Search for the cell housing the specified text and yield its [X, Y] center coordinate. 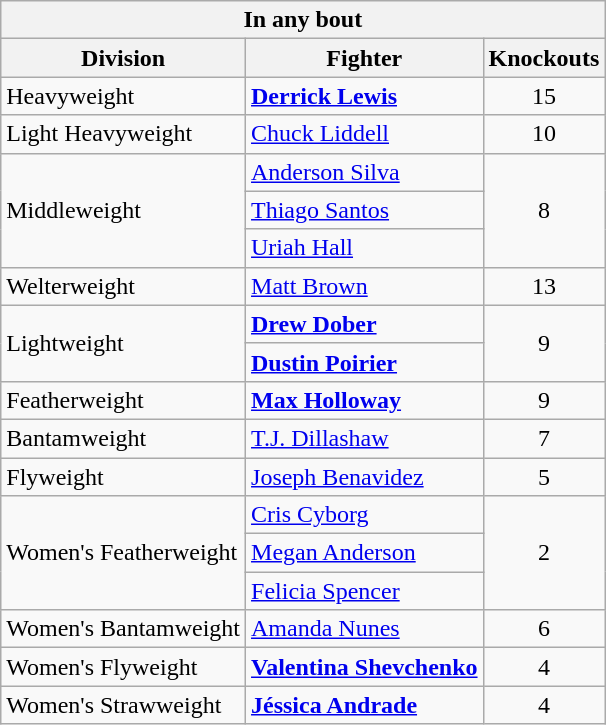
Anderson Silva [365, 172]
In any bout [303, 20]
Felicia Spencer [365, 591]
Dustin Poirier [365, 362]
Middleweight [124, 210]
Thiago Santos [365, 210]
Lightweight [124, 343]
Women's Flyweight [124, 667]
Chuck Liddell [365, 134]
Amanda Nunes [365, 629]
6 [544, 629]
Jéssica Andrade [365, 705]
15 [544, 96]
2 [544, 553]
5 [544, 477]
Bantamweight [124, 438]
Uriah Hall [365, 248]
Flyweight [124, 477]
8 [544, 210]
Drew Dober [365, 324]
Knockouts [544, 58]
7 [544, 438]
Heavyweight [124, 96]
13 [544, 286]
Megan Anderson [365, 553]
Cris Cyborg [365, 515]
Women's Bantamweight [124, 629]
10 [544, 134]
Welterweight [124, 286]
Women's Strawweight [124, 705]
Derrick Lewis [365, 96]
T.J. Dillashaw [365, 438]
Joseph Benavidez [365, 477]
Max Holloway [365, 400]
Fighter [365, 58]
Division [124, 58]
Women's Featherweight [124, 553]
Light Heavyweight [124, 134]
Matt Brown [365, 286]
Valentina Shevchenko [365, 667]
Featherweight [124, 400]
